Identify which cell holds the provided text, then report its [x, y] central coordinate. 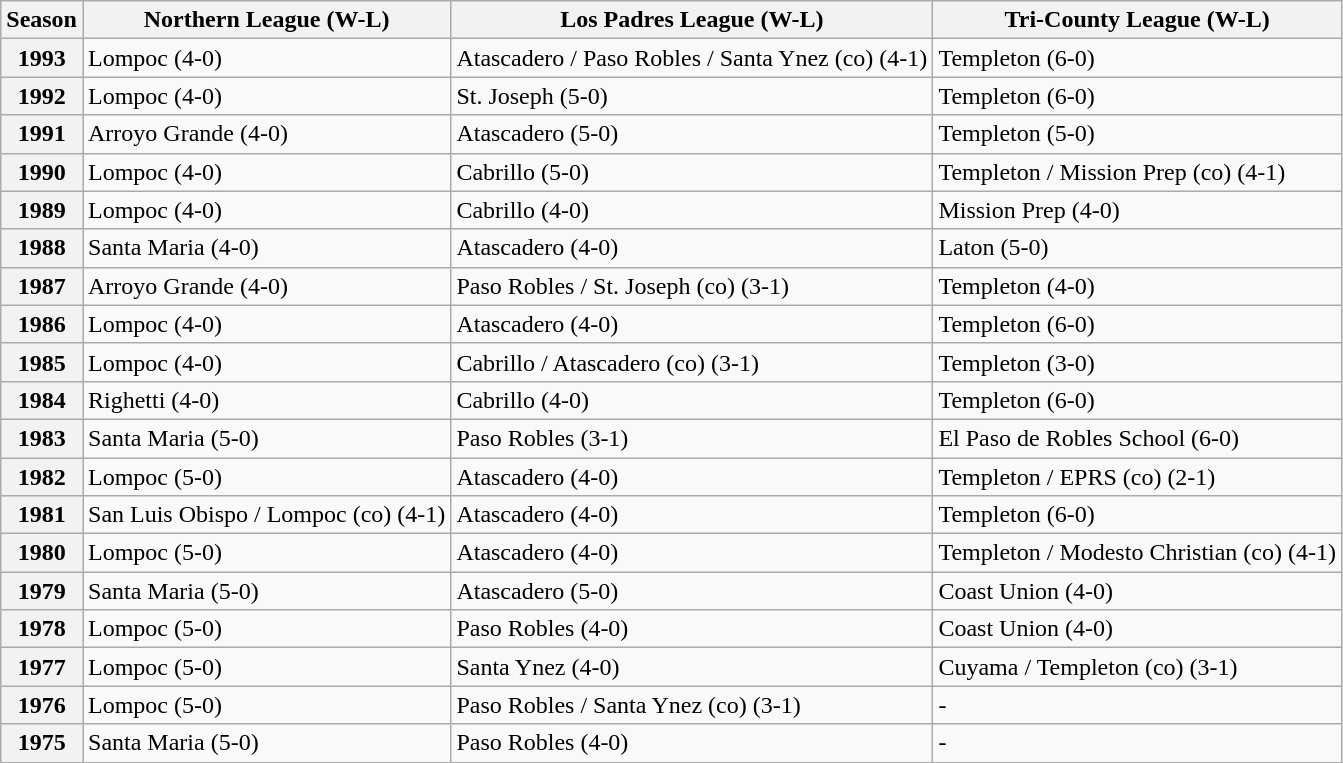
1980 [42, 553]
1976 [42, 705]
1983 [42, 438]
Templeton (5-0) [1138, 134]
Los Padres League (W-L) [692, 20]
Laton (5-0) [1138, 248]
Paso Robles / Santa Ynez (co) (3-1) [692, 705]
Templeton / Modesto Christian (co) (4-1) [1138, 553]
Santa Ynez (4-0) [692, 667]
St. Joseph (5-0) [692, 96]
1990 [42, 172]
1985 [42, 362]
El Paso de Robles School (6-0) [1138, 438]
1979 [42, 591]
1984 [42, 400]
San Luis Obispo / Lompoc (co) (4-1) [266, 515]
1978 [42, 629]
Templeton (4-0) [1138, 286]
1991 [42, 134]
Paso Robles / St. Joseph (co) (3-1) [692, 286]
1981 [42, 515]
Santa Maria (4-0) [266, 248]
1992 [42, 96]
1987 [42, 286]
1989 [42, 210]
Templeton / EPRS (co) (2-1) [1138, 477]
Cuyama / Templeton (co) (3-1) [1138, 667]
Paso Robles (3-1) [692, 438]
1982 [42, 477]
Templeton / Mission Prep (co) (4-1) [1138, 172]
Mission Prep (4-0) [1138, 210]
Season [42, 20]
1986 [42, 324]
Atascadero / Paso Robles / Santa Ynez (co) (4-1) [692, 58]
1977 [42, 667]
Cabrillo (5-0) [692, 172]
1988 [42, 248]
Righetti (4-0) [266, 400]
Cabrillo / Atascadero (co) (3-1) [692, 362]
Tri-County League (W-L) [1138, 20]
Northern League (W-L) [266, 20]
Templeton (3-0) [1138, 362]
1993 [42, 58]
1975 [42, 743]
